For the text-containing cell, return its midpoint in (X, Y) coordinate format. 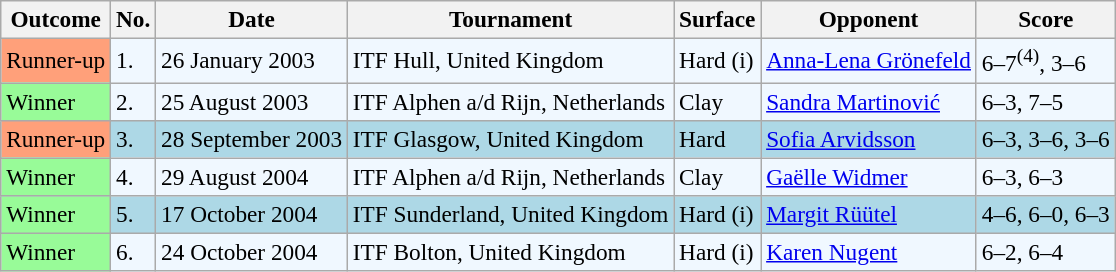
Score (1046, 19)
6. (134, 252)
6–3, 3–6, 3–6 (1046, 139)
ITF Sunderland, United Kingdom (510, 214)
Margit Rüütel (869, 214)
4. (134, 177)
Hard (718, 139)
Surface (718, 19)
17 October 2004 (252, 214)
Gaëlle Widmer (869, 177)
5. (134, 214)
28 September 2003 (252, 139)
24 October 2004 (252, 252)
Tournament (510, 19)
Karen Nugent (869, 252)
Date (252, 19)
Sandra Martinović (869, 101)
No. (134, 19)
6–3, 7–5 (1046, 101)
3. (134, 139)
ITF Bolton, United Kingdom (510, 252)
26 January 2003 (252, 60)
ITF Hull, United Kingdom (510, 60)
1. (134, 60)
Anna-Lena Grönefeld (869, 60)
25 August 2003 (252, 101)
6–2, 6–4 (1046, 252)
ITF Glasgow, United Kingdom (510, 139)
2. (134, 101)
Sofia Arvidsson (869, 139)
Outcome (56, 19)
6–3, 6–3 (1046, 177)
6–7(4), 3–6 (1046, 60)
Opponent (869, 19)
29 August 2004 (252, 177)
4–6, 6–0, 6–3 (1046, 214)
